Search for the cell housing the specified text and yield its [X, Y] center coordinate. 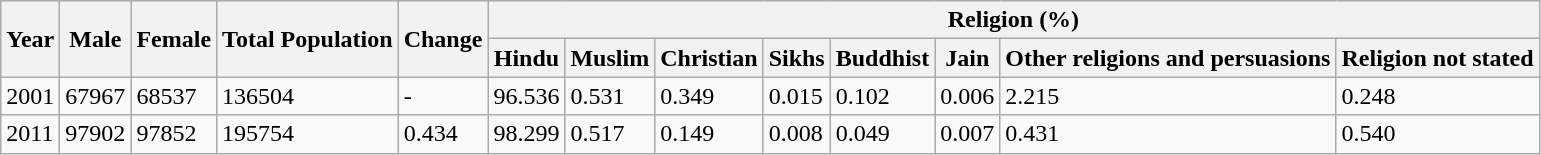
Jain [968, 58]
98.299 [526, 134]
2001 [30, 96]
0.102 [882, 96]
97902 [96, 134]
Religion (%) [1014, 20]
Christian [709, 58]
0.015 [796, 96]
Year [30, 39]
Religion not stated [1438, 58]
2.215 [1168, 96]
0.008 [796, 134]
68537 [174, 96]
0.540 [1438, 134]
0.349 [709, 96]
0.434 [443, 134]
Hindu [526, 58]
0.049 [882, 134]
Muslim [610, 58]
2011 [30, 134]
96.536 [526, 96]
136504 [308, 96]
Female [174, 39]
0.431 [1168, 134]
0.149 [709, 134]
Buddhist [882, 58]
0.531 [610, 96]
0.248 [1438, 96]
0.006 [968, 96]
Total Population [308, 39]
Other religions and persuasions [1168, 58]
- [443, 96]
0.007 [968, 134]
0.517 [610, 134]
195754 [308, 134]
97852 [174, 134]
Change [443, 39]
67967 [96, 96]
Sikhs [796, 58]
Male [96, 39]
